Return the [X, Y] coordinate for the center point of the cell that contains the specified text.  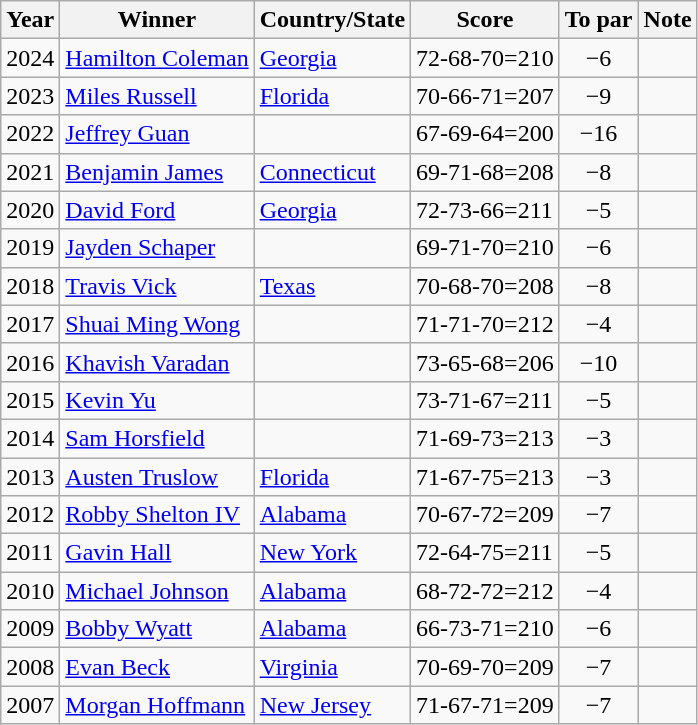
71-71-70=212 [486, 324]
Austen Truslow [157, 477]
71-69-73=213 [486, 438]
To par [598, 20]
72-64-75=211 [486, 553]
New York [332, 553]
2013 [30, 477]
2022 [30, 134]
Travis Vick [157, 286]
Khavish Varadan [157, 362]
73-65-68=206 [486, 362]
−16 [598, 134]
2018 [30, 286]
Gavin Hall [157, 553]
71-67-75=213 [486, 477]
Bobby Wyatt [157, 629]
Benjamin James [157, 172]
70-66-71=207 [486, 96]
69-71-70=210 [486, 248]
New Jersey [332, 705]
Jeffrey Guan [157, 134]
70-67-72=209 [486, 515]
Texas [332, 286]
Note [668, 20]
70-69-70=209 [486, 667]
Morgan Hoffmann [157, 705]
Connecticut [332, 172]
2023 [30, 96]
Evan Beck [157, 667]
2014 [30, 438]
Kevin Yu [157, 400]
2007 [30, 705]
72-68-70=210 [486, 58]
72-73-66=211 [486, 210]
−10 [598, 362]
2017 [30, 324]
2015 [30, 400]
Shuai Ming Wong [157, 324]
70-68-70=208 [486, 286]
David Ford [157, 210]
Winner [157, 20]
2009 [30, 629]
2012 [30, 515]
Jayden Schaper [157, 248]
Miles Russell [157, 96]
Country/State [332, 20]
−9 [598, 96]
2020 [30, 210]
2011 [30, 553]
2019 [30, 248]
Year [30, 20]
Sam Horsfield [157, 438]
2024 [30, 58]
71-67-71=209 [486, 705]
Robby Shelton IV [157, 515]
2021 [30, 172]
69-71-68=208 [486, 172]
68-72-72=212 [486, 591]
2010 [30, 591]
73-71-67=211 [486, 400]
Score [486, 20]
2008 [30, 667]
67-69-64=200 [486, 134]
Hamilton Coleman [157, 58]
66-73-71=210 [486, 629]
2016 [30, 362]
Virginia [332, 667]
Michael Johnson [157, 591]
